From the cell containing the given text, extract its center point as (x, y) coordinate. 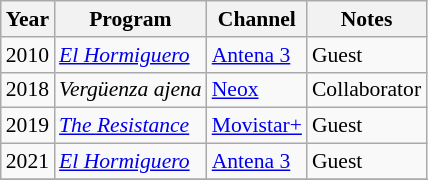
Vergüenza ajena (130, 90)
Program (130, 19)
2010 (28, 55)
The Resistance (130, 126)
2019 (28, 126)
Collaborator (366, 90)
Neox (257, 90)
2018 (28, 90)
Channel (257, 19)
2021 (28, 162)
Notes (366, 19)
Year (28, 19)
Movistar+ (257, 126)
